Search for the cell housing the specified text and yield its [X, Y] center coordinate. 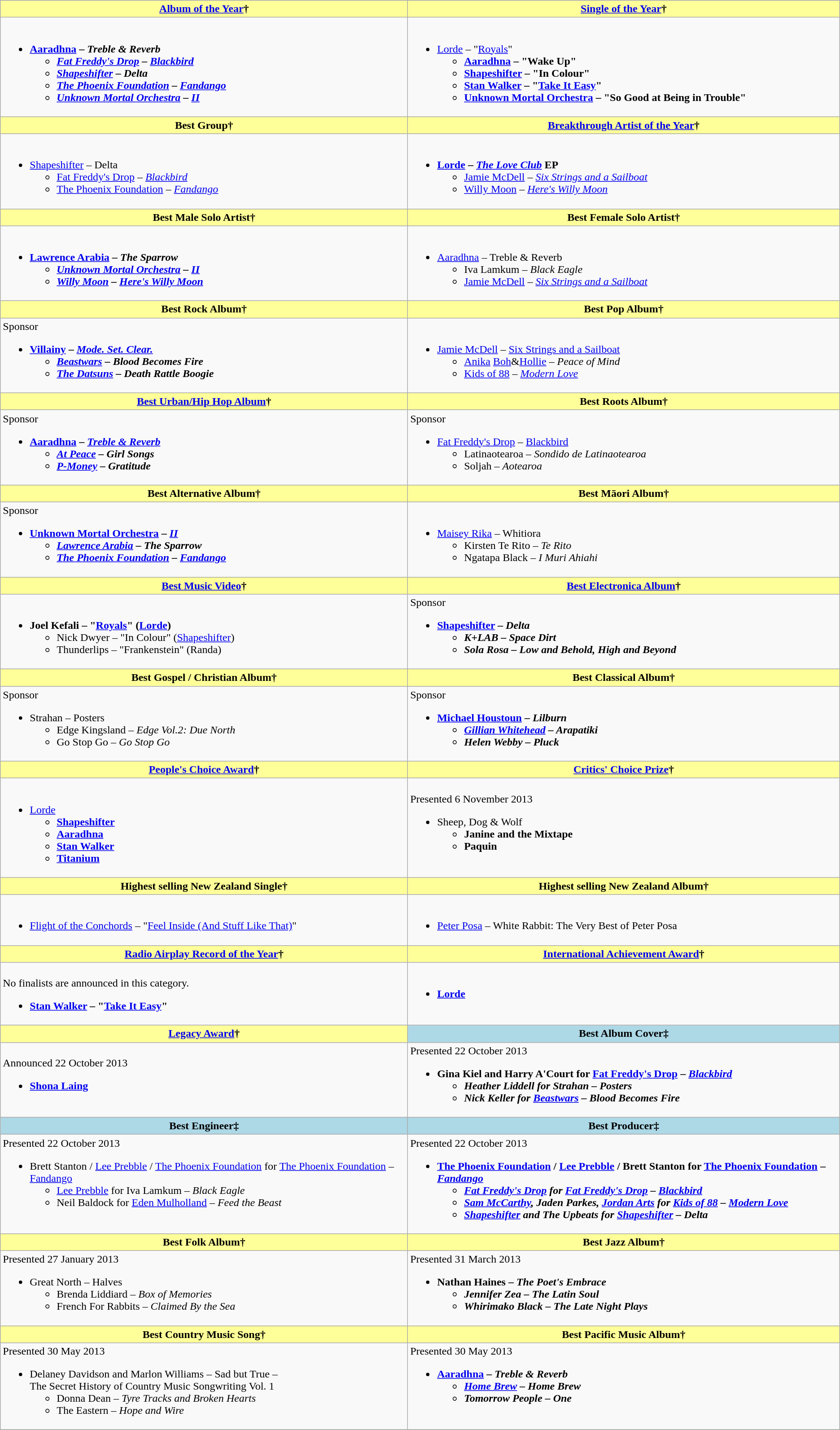
Best Female Solo Artist† [624, 217]
SponsorFat Freddy's Drop – BlackbirdLatinaotearoa – Sondido de LatinaotearoaSoljah – Aotearoa [624, 447]
Best Pop Album† [624, 309]
SponsorMichael Houstoun – LilburnGillian Whitehead – ArapatikiHelen Webby – Pluck [624, 724]
Best Māori Album† [624, 493]
Presented 30 May 2013Aaradhna – Treble & ReverbHome Brew – Home BrewTomorrow People – One [624, 1386]
Presented 27 January 2013Great North – HalvesBrenda Liddiard – Box of MemoriesFrench For Rabbits – Claimed By the Sea [204, 1288]
Best Electronica Album† [624, 586]
Single of the Year† [624, 9]
SponsorAaradhna – Treble & ReverbAt Peace – Girl SongsP-Money – Gratitude [204, 447]
Legacy Award† [204, 1034]
Best Alternative Album† [204, 493]
Best Engineer‡ [204, 1126]
Critics' Choice Prize† [624, 770]
Highest selling New Zealand Single† [204, 886]
Flight of the Conchords – "Feel Inside (And Stuff Like That)" [204, 920]
People's Choice Award† [204, 770]
Best Roots Album† [624, 401]
SponsorShapeshifter – DeltaK+LAB – Space DirtSola Rosa – Low and Behold, High and Beyond [624, 632]
Album of the Year† [204, 9]
Presented 6 November 2013Sheep, Dog & WolfJanine and the MixtapePaquin [624, 828]
Maisey Rika – WhitioraKirsten Te Rito – Te RitoNgatapa Black – I Muri Ahiahi [624, 540]
Jamie McDell – Six Strings and a SailboatAnika Boh&Hollie – Peace of MindKids of 88 – Modern Love [624, 355]
Peter Posa – White Rabbit: The Very Best of Peter Posa [624, 920]
SponsorUnknown Mortal Orchestra – IILawrence Arabia – The SparrowThe Phoenix Foundation – Fandango [204, 540]
SponsorStrahan – PostersEdge Kingsland – Edge Vol.2: Due NorthGo Stop Go – Go Stop Go [204, 724]
Radio Airplay Record of the Year† [204, 954]
Best Urban/Hip Hop Album† [204, 401]
Lawrence Arabia – The SparrowUnknown Mortal Orchestra – IIWilly Moon – Here's Willy Moon [204, 263]
Aaradhna – Treble & ReverbIva Lamkum – Black EagleJamie McDell – Six Strings and a Sailboat [624, 263]
Breakthrough Artist of the Year† [624, 125]
Lorde – "Royals"Aaradhna – "Wake Up"Shapeshifter – "In Colour"Stan Walker – "Take It Easy"Unknown Mortal Orchestra – "So Good at Being in Trouble" [624, 67]
Presented 31 March 2013Nathan Haines – The Poet's EmbraceJennifer Zea – The Latin SoulWhirimako Black – The Late Night Plays [624, 1288]
Lorde [624, 994]
Best Group† [204, 125]
Aaradhna – Treble & ReverbFat Freddy's Drop – BlackbirdShapeshifter – DeltaThe Phoenix Foundation – FandangoUnknown Mortal Orchestra – II [204, 67]
Lorde – The Love Club EPJamie McDell – Six Strings and a SailboatWilly Moon – Here's Willy Moon [624, 171]
Best Album Cover‡ [624, 1034]
Best Pacific Music Album† [624, 1334]
Best Producer‡ [624, 1126]
Best Rock Album† [204, 309]
Best Jazz Album† [624, 1242]
Best Gospel / Christian Album† [204, 678]
Best Male Solo Artist† [204, 217]
LordeShapeshifterAaradhnaStan WalkerTitanium [204, 828]
Joel Kefali – "Royals" (Lorde)Nick Dwyer – "In Colour" (Shapeshifter)Thunderlips – "Frankenstein" (Randa) [204, 632]
International Achievement Award† [624, 954]
No finalists are announced in this category.Stan Walker – "Take It Easy" [204, 994]
Best Folk Album† [204, 1242]
SponsorVillainy – Mode. Set. Clear.Beastwars – Blood Becomes FireThe Datsuns – Death Rattle Boogie [204, 355]
Highest selling New Zealand Album† [624, 886]
Announced 22 October 2013Shona Laing [204, 1080]
Shapeshifter – DeltaFat Freddy's Drop – BlackbirdThe Phoenix Foundation – Fandango [204, 171]
Best Country Music Song† [204, 1334]
Best Music Video† [204, 586]
Best Classical Album† [624, 678]
